Return (x, y) of the center of cell containing provided text 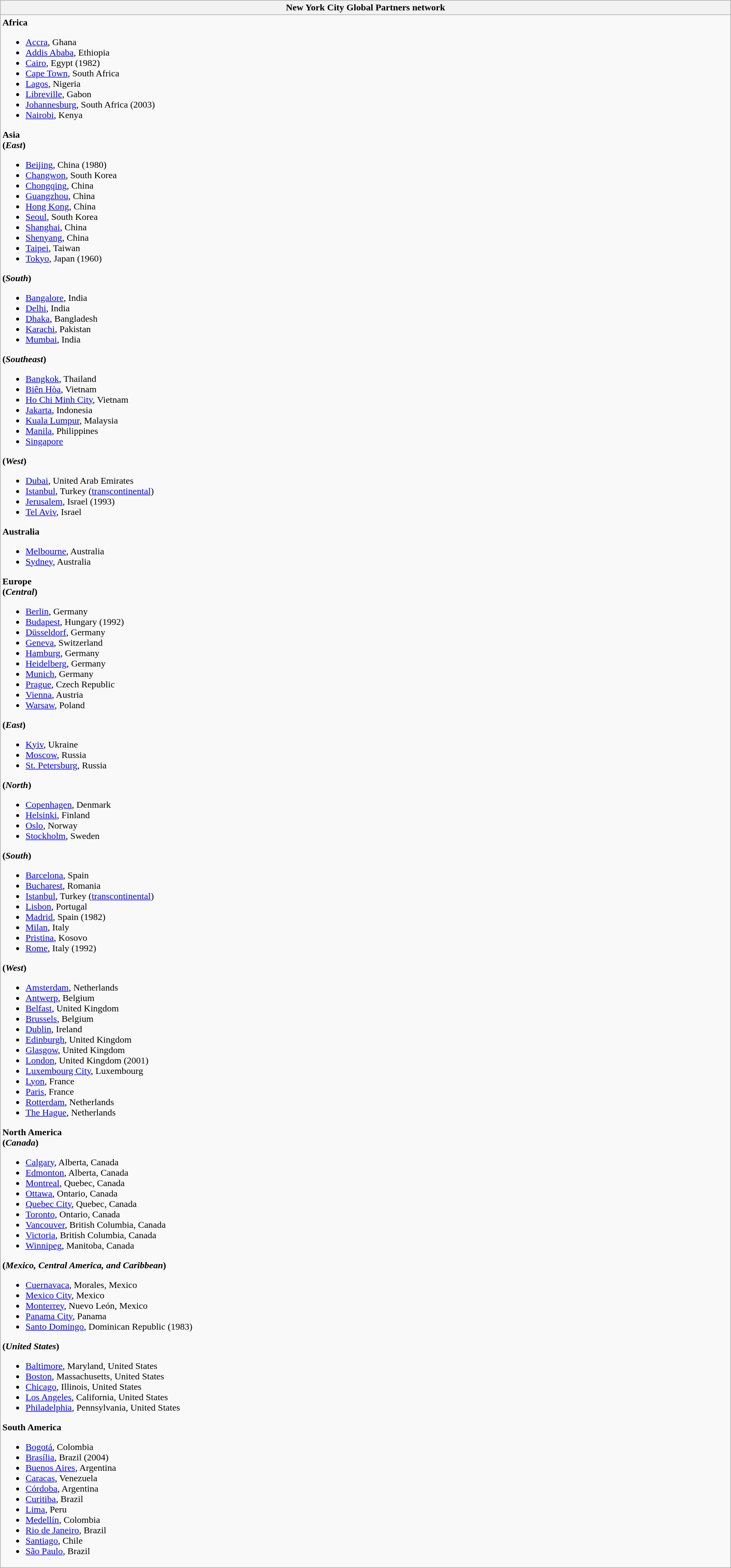
New York City Global Partners network (365, 8)
